Identify which cell holds the provided text, then report its (x, y) central coordinate. 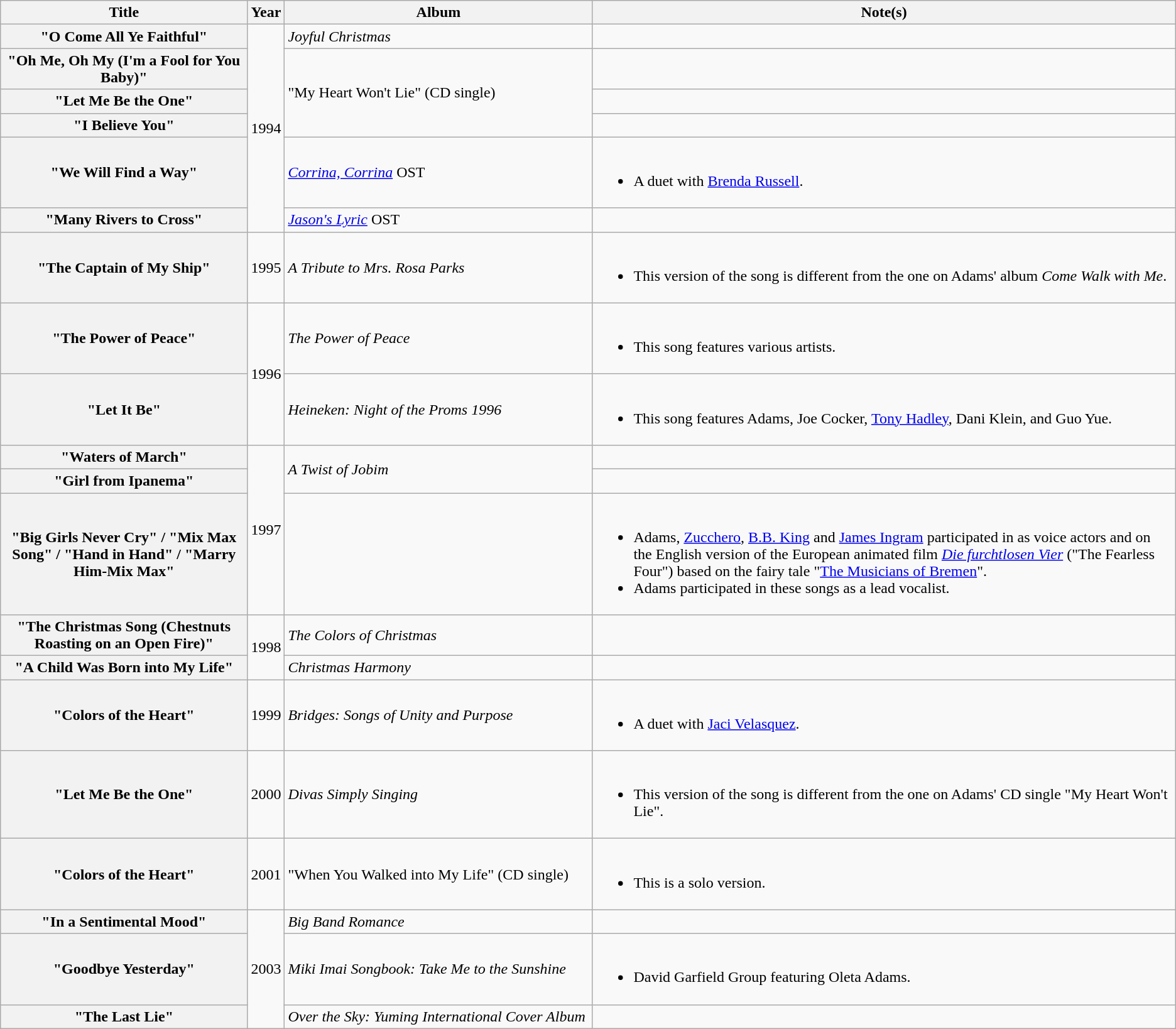
Year (266, 13)
Divas Simply Singing (438, 795)
Heineken: Night of the Proms 1996 (438, 410)
2000 (266, 795)
The Colors of Christmas (438, 636)
1998 (266, 647)
Joyful Christmas (438, 36)
Christmas Harmony (438, 668)
Over the Sky: Yuming International Cover Album (438, 1016)
A Twist of Jobim (438, 469)
1999 (266, 715)
2003 (266, 969)
"Girl from Ipanema" (124, 481)
"Many Rivers to Cross" (124, 220)
David Garfield Group featuring Oleta Adams. (884, 969)
Jason's Lyric OST (438, 220)
"Oh Me, Oh My (I'm a Fool for You Baby)" (124, 69)
"In a Sentimental Mood" (124, 922)
Bridges: Songs of Unity and Purpose (438, 715)
"A Child Was Born into My Life" (124, 668)
This version of the song is different from the one on Adams' album Come Walk with Me. (884, 268)
"The Christmas Song (Chestnuts Roasting on an Open Fire)" (124, 636)
This song features various artists. (884, 338)
1994 (266, 128)
Big Band Romance (438, 922)
1997 (266, 530)
This is a solo version. (884, 874)
"We Will Find a Way" (124, 172)
"My Heart Won't Lie" (CD single) (438, 93)
"The Captain of My Ship" (124, 268)
"The Last Lie" (124, 1016)
Corrina, Corrina OST (438, 172)
A duet with Brenda Russell. (884, 172)
Miki Imai Songbook: Take Me to the Sunshine (438, 969)
"Goodbye Yesterday" (124, 969)
The Power of Peace (438, 338)
"Let It Be" (124, 410)
1995 (266, 268)
1996 (266, 374)
Title (124, 13)
2001 (266, 874)
"O Come All Ye Faithful" (124, 36)
"I Believe You" (124, 125)
Album (438, 13)
"When You Walked into My Life" (CD single) (438, 874)
This song features Adams, Joe Cocker, Tony Hadley, Dani Klein, and Guo Yue. (884, 410)
Note(s) (884, 13)
"Waters of March" (124, 457)
A Tribute to Mrs. Rosa Parks (438, 268)
This version of the song is different from the one on Adams' CD single "My Heart Won't Lie". (884, 795)
"The Power of Peace" (124, 338)
A duet with Jaci Velasquez. (884, 715)
"Big Girls Never Cry" / "Mix Max Song" / "Hand in Hand" / "Marry Him-Mix Max" (124, 553)
